Detect which cell encompasses the target text, then output its [x, y] center coordinate. 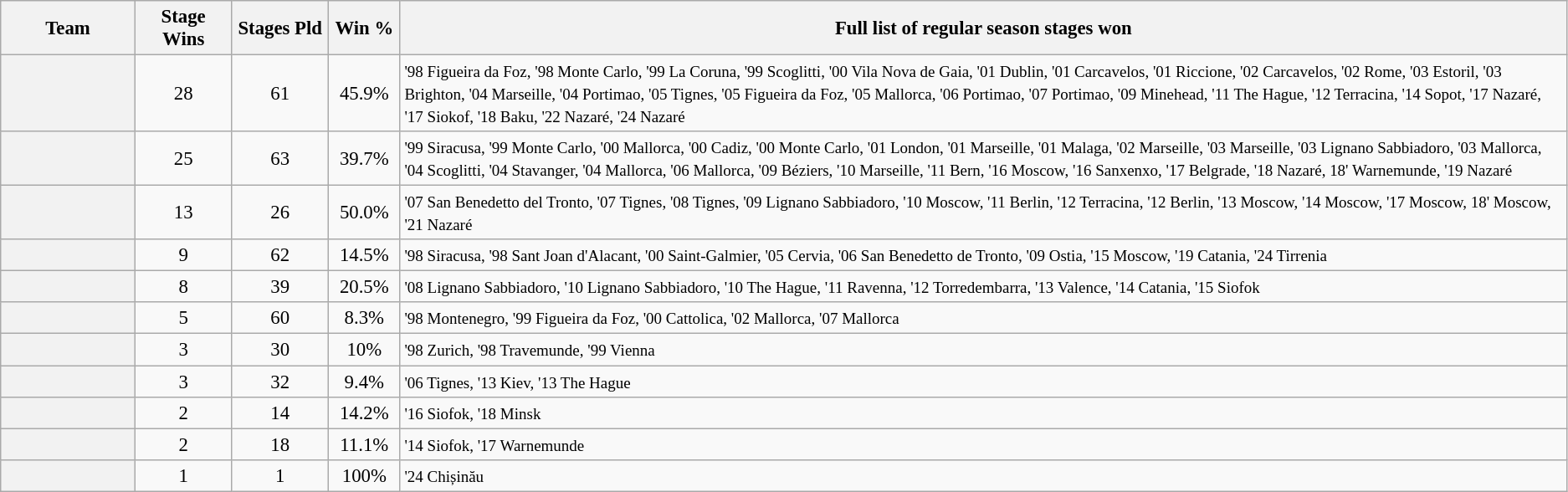
14.5% [365, 255]
'98 Zurich, '98 Travemunde, '99 Vienna [983, 350]
14.2% [365, 413]
25 [183, 159]
'24 Chișinău [983, 475]
18 [280, 444]
50.0% [365, 213]
Team [69, 28]
'98 Siracusa, '98 Sant Joan d'Alacant, '00 Saint-Galmier, '05 Cervia, '06 San Benedetto de Tronto, '09 Ostia, '15 Moscow, '19 Catania, '24 Tirrenia [983, 255]
20.5% [365, 287]
28 [183, 94]
45.9% [365, 94]
62 [280, 255]
Full list of regular season stages won [983, 28]
61 [280, 94]
'16 Siofok, '18 Minsk [983, 413]
'08 Lignano Sabbiadoro, '10 Lignano Sabbiadoro, '10 The Hague, '11 Ravenna, '12 Torredembarra, '13 Valence, '14 Catania, '15 Siofok [983, 287]
5 [183, 319]
63 [280, 159]
'06 Tignes, '13 Kiev, '13 The Hague [983, 382]
'98 Montenegro, '99 Figueira da Foz, '00 Cattolica, '02 Mallorca, '07 Mallorca [983, 319]
10% [365, 350]
9.4% [365, 382]
26 [280, 213]
30 [280, 350]
8.3% [365, 319]
60 [280, 319]
32 [280, 382]
Stage Wins [183, 28]
14 [280, 413]
39.7% [365, 159]
Stages Pld [280, 28]
Win % [365, 28]
39 [280, 287]
8 [183, 287]
'14 Siofok, '17 Warnemunde [983, 444]
13 [183, 213]
11.1% [365, 444]
9 [183, 255]
100% [365, 475]
